Find where the given text appears and provide that cell's center as [x, y] coordinate. 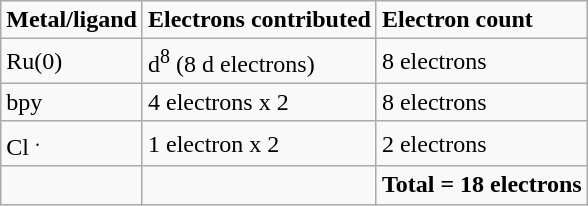
1 electron x 2 [259, 144]
Electron count [482, 20]
bpy [72, 102]
Electrons contributed [259, 20]
Ru(0) [72, 62]
4 electrons x 2 [259, 102]
2 electrons [482, 144]
Metal/ligand [72, 20]
Total = 18 electrons [482, 185]
d8 (8 d electrons) [259, 62]
Cl . [72, 144]
